Determine the [x, y] coordinate at the center of the cell enclosing the given text.  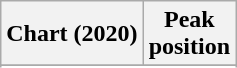
Peakposition [189, 34]
Chart (2020) [72, 34]
